Provide the (x, y) coordinate of the cell's center where the given text is located.  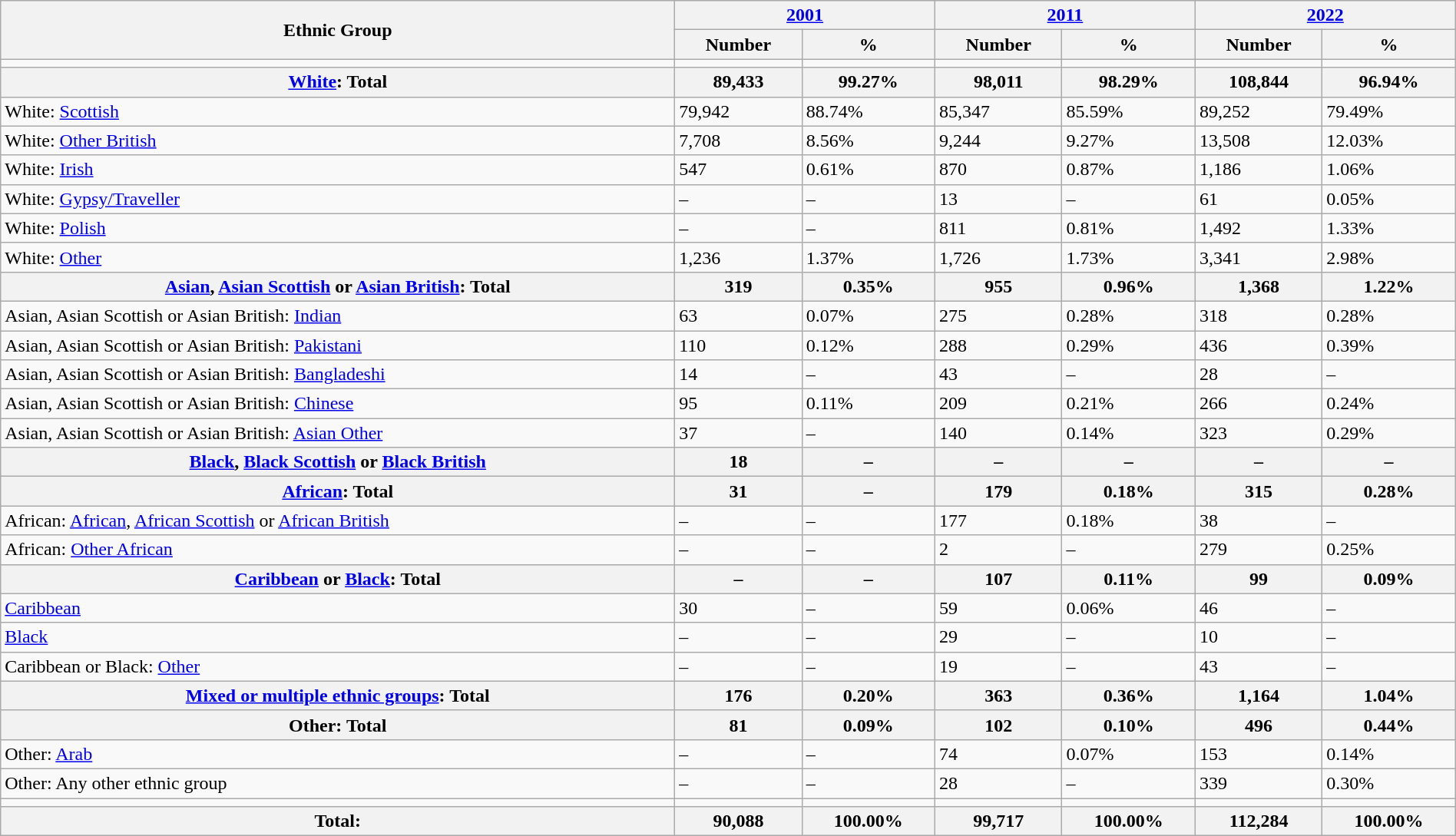
1.33% (1388, 228)
38 (1258, 520)
0.24% (1388, 404)
3,341 (1258, 257)
0.30% (1388, 783)
318 (1258, 316)
7,708 (739, 140)
81 (739, 725)
99.27% (868, 82)
955 (998, 286)
White: Polish (338, 228)
85.59% (1129, 111)
Black, Black Scottish or Black British (338, 462)
8.56% (868, 140)
29 (998, 637)
Other: Total (338, 725)
209 (998, 404)
0.81% (1129, 228)
177 (998, 520)
266 (1258, 404)
0.44% (1388, 725)
99,717 (998, 821)
Caribbean or Black: Other (338, 666)
9.27% (1129, 140)
0.96% (1129, 286)
Other: Arab (338, 754)
0.61% (868, 170)
95 (739, 404)
0.10% (1129, 725)
1,726 (998, 257)
275 (998, 316)
0.20% (868, 696)
9,244 (998, 140)
13,508 (1258, 140)
102 (998, 725)
98.29% (1129, 82)
176 (739, 696)
1,186 (1258, 170)
79.49% (1388, 111)
108,844 (1258, 82)
1,492 (1258, 228)
12.03% (1388, 140)
46 (1258, 608)
Mixed or multiple ethnic groups: Total (338, 696)
0.06% (1129, 608)
Asian, Asian Scottish or Asian British: Total (338, 286)
1.06% (1388, 170)
1,164 (1258, 696)
436 (1258, 345)
110 (739, 345)
2011 (1066, 15)
323 (1258, 433)
89,252 (1258, 111)
13 (998, 199)
0.05% (1388, 199)
Ethnic Group (338, 30)
79,942 (739, 111)
White: Other British (338, 140)
0.35% (868, 286)
96.94% (1388, 82)
African: Other African (338, 550)
496 (1258, 725)
Asian, Asian Scottish or Asian British: Indian (338, 316)
14 (739, 375)
1,368 (1258, 286)
90,088 (739, 821)
339 (1258, 783)
1.04% (1388, 696)
Asian, Asian Scottish or Asian British: Asian Other (338, 433)
White: Other (338, 257)
Total: (338, 821)
31 (739, 491)
1.73% (1129, 257)
0.36% (1129, 696)
279 (1258, 550)
61 (1258, 199)
White: Total (338, 82)
2 (998, 550)
2022 (1325, 15)
2.98% (1388, 257)
315 (1258, 491)
59 (998, 608)
Caribbean (338, 608)
18 (739, 462)
0.25% (1388, 550)
30 (739, 608)
85,347 (998, 111)
153 (1258, 754)
Asian, Asian Scottish or Asian British: Chinese (338, 404)
Caribbean or Black: Total (338, 579)
Black (338, 637)
19 (998, 666)
88.74% (868, 111)
112,284 (1258, 821)
870 (998, 170)
140 (998, 433)
Asian, Asian Scottish or Asian British: Pakistani (338, 345)
179 (998, 491)
African: Total (338, 491)
74 (998, 754)
0.21% (1129, 404)
37 (739, 433)
107 (998, 579)
White: Gypsy/Traveller (338, 199)
1.37% (868, 257)
319 (739, 286)
89,433 (739, 82)
811 (998, 228)
0.87% (1129, 170)
African: African, African Scottish or African British (338, 520)
White: Scottish (338, 111)
547 (739, 170)
98,011 (998, 82)
1.22% (1388, 286)
Other: Any other ethnic group (338, 783)
363 (998, 696)
1,236 (739, 257)
10 (1258, 637)
0.39% (1388, 345)
99 (1258, 579)
63 (739, 316)
Asian, Asian Scottish or Asian British: Bangladeshi (338, 375)
2001 (805, 15)
White: Irish (338, 170)
0.12% (868, 345)
288 (998, 345)
